Pinpoint the cell where the given text exists, returning its [X, Y] midpoint coordinate. 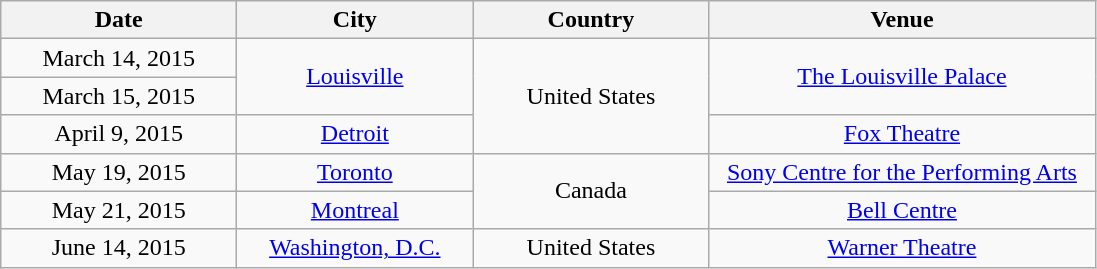
Sony Centre for the Performing Arts [902, 172]
May 19, 2015 [119, 172]
Country [591, 20]
Canada [591, 191]
June 14, 2015 [119, 248]
April 9, 2015 [119, 134]
Montreal [355, 210]
Date [119, 20]
March 15, 2015 [119, 96]
Washington, D.C. [355, 248]
Toronto [355, 172]
Detroit [355, 134]
Bell Centre [902, 210]
Warner Theatre [902, 248]
The Louisville Palace [902, 77]
May 21, 2015 [119, 210]
City [355, 20]
March 14, 2015 [119, 58]
Venue [902, 20]
Louisville [355, 77]
Fox Theatre [902, 134]
